Provide the (X, Y) coordinate of the cell's center where the given text is located.  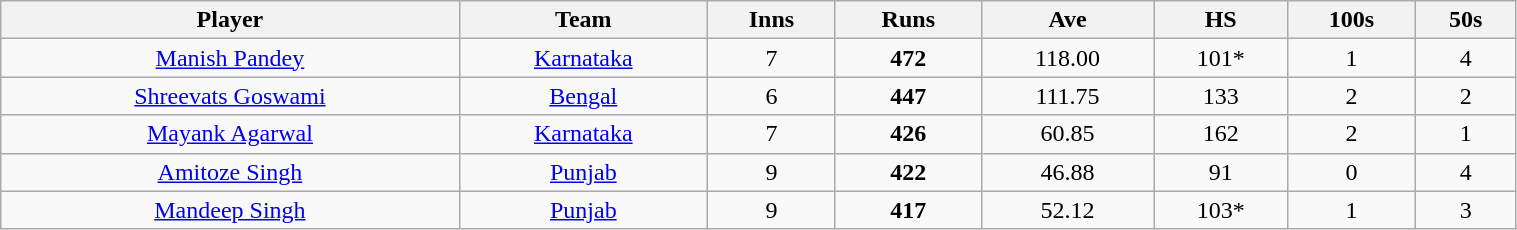
Runs (908, 20)
52.12 (1068, 210)
Amitoze Singh (230, 172)
447 (908, 96)
Player (230, 20)
426 (908, 134)
100s (1352, 20)
Shreevats Goswami (230, 96)
60.85 (1068, 134)
Mayank Agarwal (230, 134)
111.75 (1068, 96)
472 (908, 58)
422 (908, 172)
118.00 (1068, 58)
Manish Pandey (230, 58)
HS (1221, 20)
Ave (1068, 20)
0 (1352, 172)
Bengal (583, 96)
46.88 (1068, 172)
6 (772, 96)
Mandeep Singh (230, 210)
162 (1221, 134)
Team (583, 20)
417 (908, 210)
3 (1466, 210)
50s (1466, 20)
103* (1221, 210)
101* (1221, 58)
133 (1221, 96)
91 (1221, 172)
Inns (772, 20)
